Locate the cell with the specified text and output its [X, Y] center coordinate. 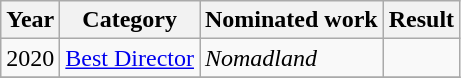
Result [421, 20]
Nominated work [292, 20]
Nomadland [292, 58]
Year [30, 20]
2020 [30, 58]
Category [130, 20]
Best Director [130, 58]
